Provide the [X, Y] coordinate of the cell's center where the given text is located.  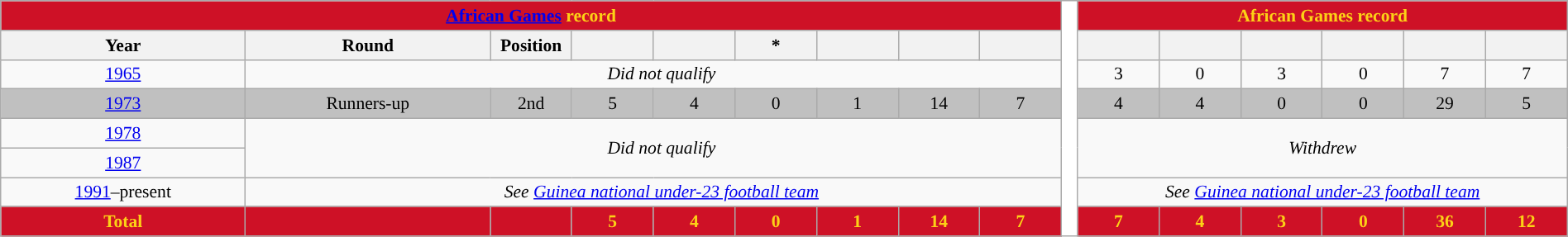
* [776, 45]
Year [123, 45]
Round [368, 45]
12 [1527, 222]
Runners-up [368, 104]
Position [531, 45]
2nd [531, 104]
1973 [123, 104]
1987 [123, 163]
1965 [123, 74]
36 [1446, 222]
1991–present [123, 192]
1978 [123, 134]
Total [123, 222]
29 [1446, 104]
Withdrew [1322, 149]
